Output the (X, Y) coordinate of the center of the cell containing the given text.  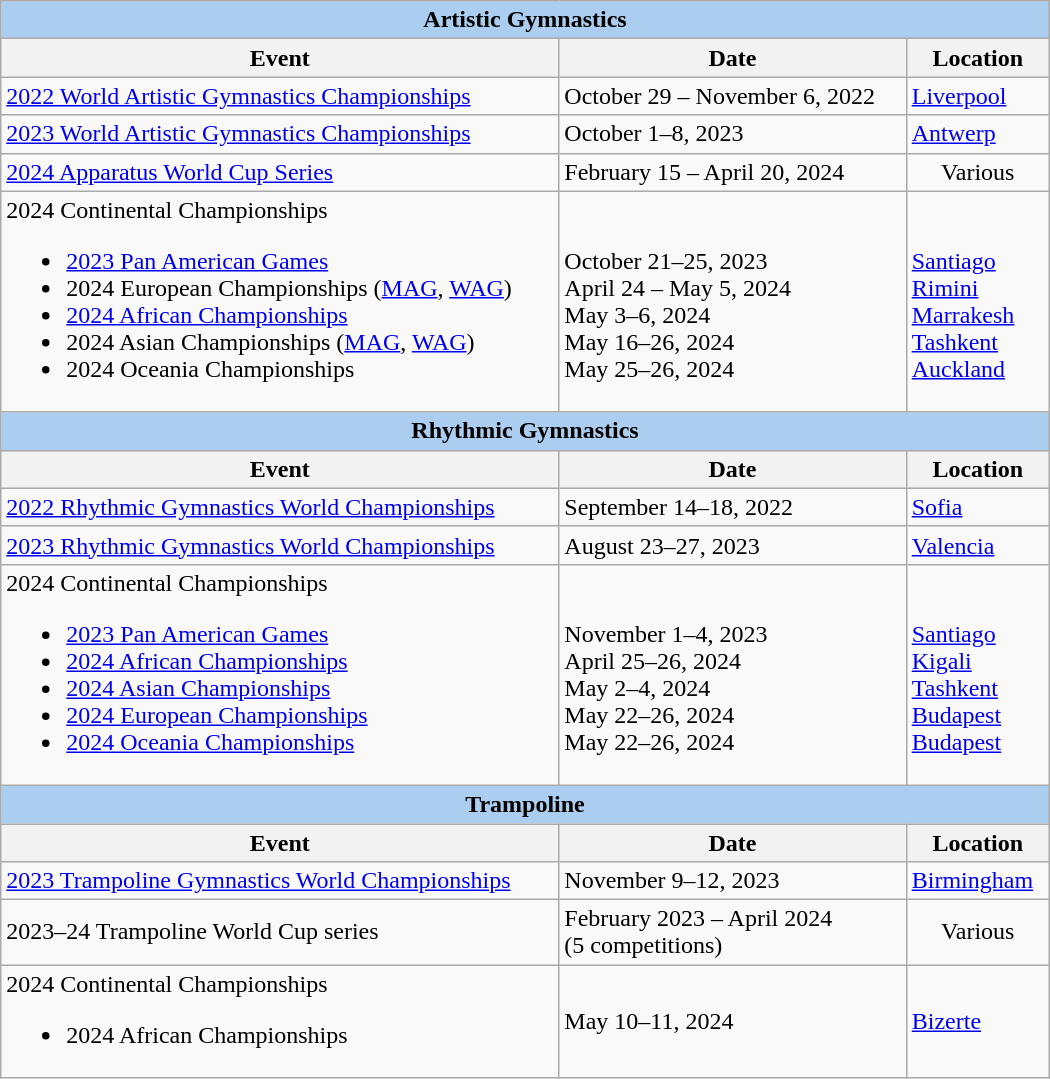
2024 Continental Championships2024 African Championships (280, 1022)
Birmingham (978, 881)
February 15 – April 20, 2024 (732, 172)
September 14–18, 2022 (732, 507)
November 1–4, 2023April 25–26, 2024May 2–4, 2024May 22–26, 2024May 22–26, 2024 (732, 674)
October 1–8, 2023 (732, 134)
May 10–11, 2024 (732, 1022)
Bizerte (978, 1022)
November 9–12, 2023 (732, 881)
October 21–25, 2023April 24 – May 5, 2024May 3–6, 2024May 16–26, 2024May 25–26, 2024 (732, 302)
Santiago Rimini Marrakesh Tashkent Auckland (978, 302)
2022 World Artistic Gymnastics Championships (280, 96)
Liverpool (978, 96)
2024 Apparatus World Cup Series (280, 172)
Sofia (978, 507)
February 2023 – April 2024(5 competitions) (732, 932)
2023 Rhythmic Gymnastics World Championships (280, 545)
August 23–27, 2023 (732, 545)
2023 World Artistic Gymnastics Championships (280, 134)
October 29 – November 6, 2022 (732, 96)
Santiago Kigali Tashkent Budapest Budapest (978, 674)
Antwerp (978, 134)
2022 Rhythmic Gymnastics World Championships (280, 507)
Rhythmic Gymnastics (525, 431)
2023–24 Trampoline World Cup series (280, 932)
Valencia (978, 545)
Trampoline (525, 804)
Artistic Gymnastics (525, 20)
2023 Trampoline Gymnastics World Championships (280, 881)
